Provide the [x, y] coordinate of the cell's center where the given text is located.  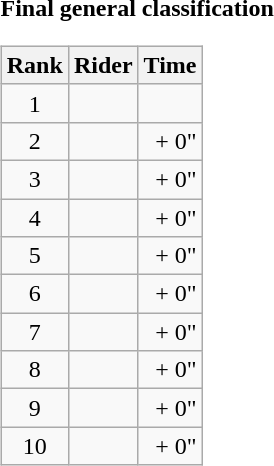
4 [34, 217]
9 [34, 408]
10 [34, 446]
1 [34, 103]
3 [34, 179]
Rider [103, 65]
Rank [34, 65]
7 [34, 332]
6 [34, 294]
5 [34, 256]
Time [170, 65]
2 [34, 141]
8 [34, 370]
